Return the (x, y) coordinate for the center point of the cell that contains the specified text.  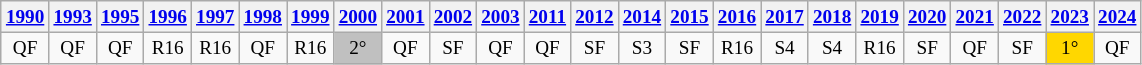
2017 (785, 17)
2015 (690, 17)
1990 (25, 17)
2001 (406, 17)
2024 (1118, 17)
2022 (1022, 17)
2° (358, 48)
1993 (73, 17)
2003 (501, 17)
1996 (168, 17)
2021 (975, 17)
1999 (311, 17)
2019 (880, 17)
2011 (547, 17)
1998 (263, 17)
1° (1070, 48)
2016 (737, 17)
2018 (832, 17)
2000 (358, 17)
1997 (215, 17)
S3 (642, 48)
2012 (595, 17)
1995 (120, 17)
2002 (453, 17)
2020 (927, 17)
2014 (642, 17)
2023 (1070, 17)
